Output the (x, y) coordinate of the center of the cell containing the given text.  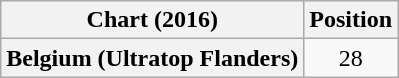
28 (351, 58)
Position (351, 20)
Belgium (Ultratop Flanders) (152, 58)
Chart (2016) (152, 20)
